Return the (X, Y) coordinate for the center point of the cell that contains the specified text.  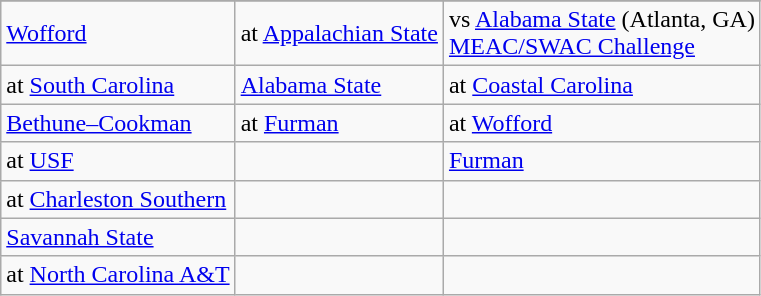
at North Carolina A&T (118, 275)
at Appalachian State (339, 34)
at USF (118, 161)
Furman (602, 161)
Bethune–Cookman (118, 123)
Savannah State (118, 237)
Wofford (118, 34)
at Furman (339, 123)
at Charleston Southern (118, 199)
at Coastal Carolina (602, 85)
Alabama State (339, 85)
at South Carolina (118, 85)
at Wofford (602, 123)
vs Alabama State (Atlanta, GA)MEAC/SWAC Challenge (602, 34)
